For the text-containing cell, return its midpoint in (x, y) coordinate format. 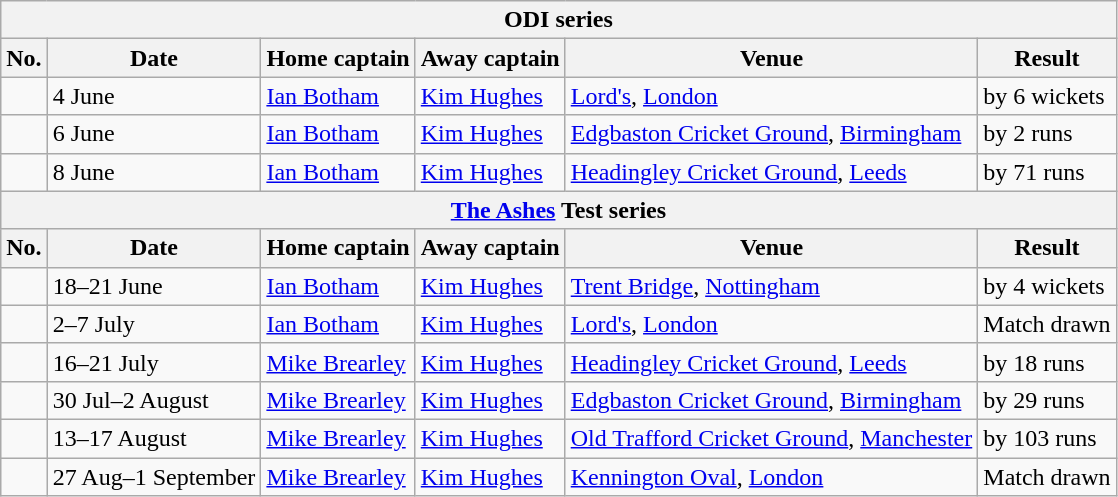
27 Aug–1 September (154, 477)
13–17 August (154, 438)
8 June (154, 172)
Old Trafford Cricket Ground, Manchester (772, 438)
4 June (154, 96)
by 71 runs (1047, 172)
by 4 wickets (1047, 286)
by 103 runs (1047, 438)
by 18 runs (1047, 362)
by 29 runs (1047, 400)
Kennington Oval, London (772, 477)
by 6 wickets (1047, 96)
6 June (154, 134)
18–21 June (154, 286)
2–7 July (154, 324)
The Ashes Test series (558, 210)
ODI series (558, 20)
30 Jul–2 August (154, 400)
Trent Bridge, Nottingham (772, 286)
by 2 runs (1047, 134)
16–21 July (154, 362)
